Find where the given text appears and provide that cell's center as [x, y] coordinate. 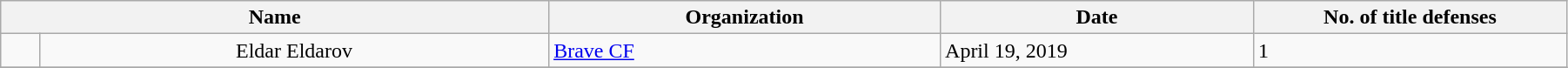
1 [1410, 51]
Name [275, 17]
April 19, 2019 [1097, 51]
Organization [745, 17]
Brave CF [745, 51]
No. of title defenses [1410, 17]
Eldar Eldarov [294, 51]
Date [1097, 17]
